Determine the [x, y] coordinate at the center of the cell enclosing the given text.  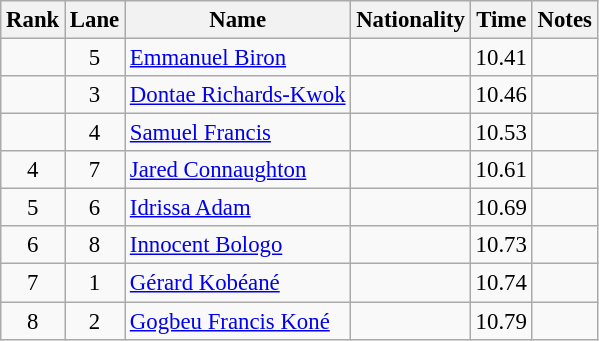
10.69 [501, 208]
10.46 [501, 95]
10.41 [501, 58]
Time [501, 20]
Rank [33, 20]
2 [95, 321]
Idrissa Adam [238, 208]
Gogbeu Francis Koné [238, 321]
Lane [95, 20]
10.73 [501, 245]
10.74 [501, 283]
Emmanuel Biron [238, 58]
Jared Connaughton [238, 170]
Dontae Richards-Kwok [238, 95]
10.61 [501, 170]
3 [95, 95]
Notes [564, 20]
Nationality [410, 20]
Gérard Kobéané [238, 283]
10.53 [501, 133]
Samuel Francis [238, 133]
10.79 [501, 321]
Innocent Bologo [238, 245]
1 [95, 283]
Name [238, 20]
